Identify which cell holds the provided text, then report its (x, y) central coordinate. 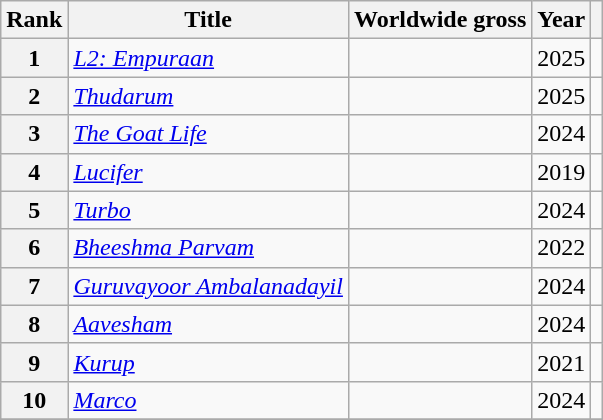
5 (34, 210)
6 (34, 248)
1 (34, 58)
Kurup (208, 362)
Turbo (208, 210)
9 (34, 362)
Guruvayoor Ambalanadayil (208, 286)
2021 (562, 362)
The Goat Life (208, 134)
L2: Empuraan (208, 58)
7 (34, 286)
Rank (34, 20)
Title (208, 20)
Bheeshma Parvam (208, 248)
Aavesham (208, 324)
8 (34, 324)
2 (34, 96)
2022 (562, 248)
Marco (208, 400)
Worldwide gross (440, 20)
Lucifer (208, 172)
Thudarum (208, 96)
4 (34, 172)
10 (34, 400)
2019 (562, 172)
Year (562, 20)
3 (34, 134)
